Locate the cell with the specified text and output its [X, Y] center coordinate. 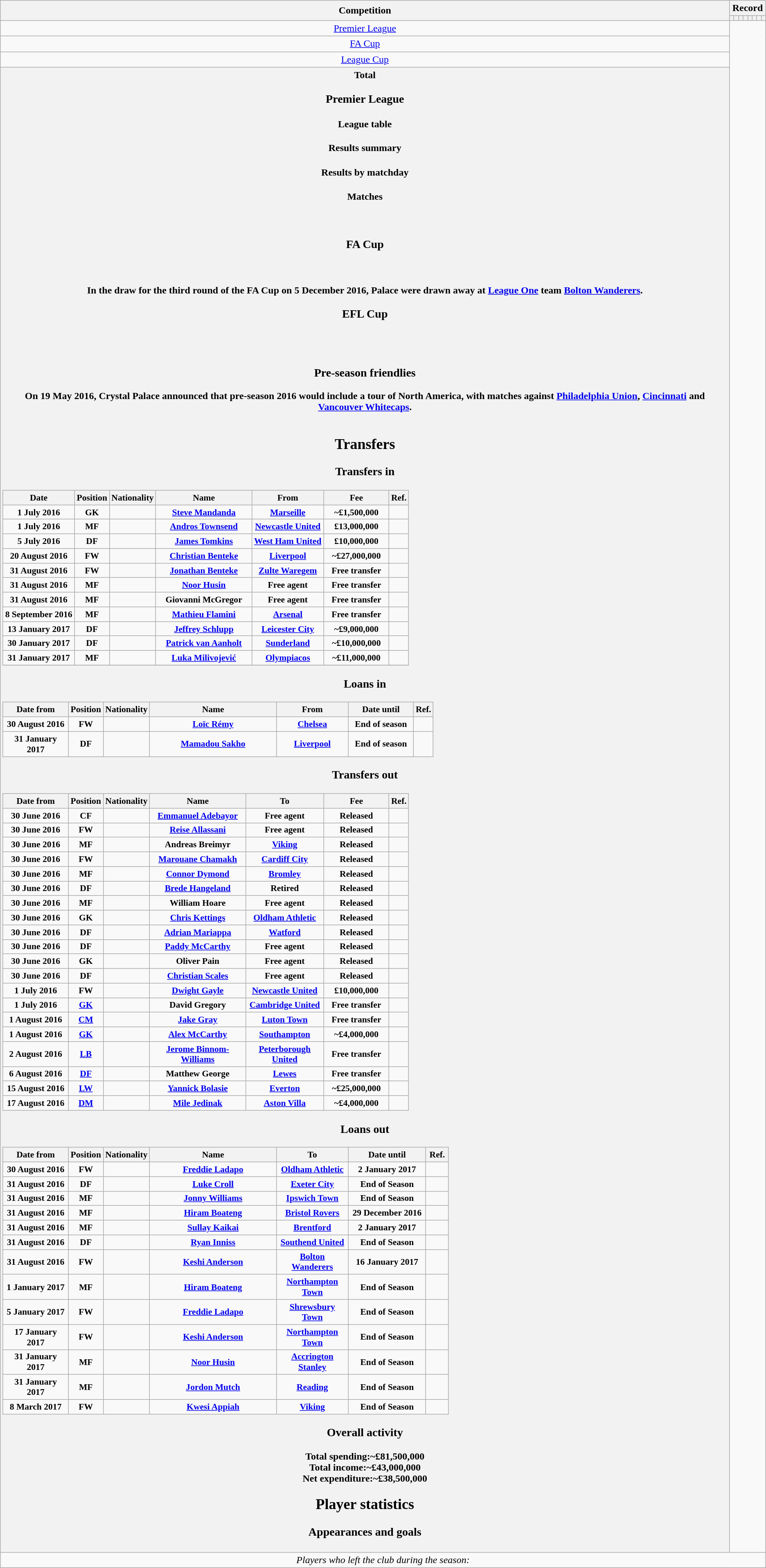
Luka Milivojević [204, 658]
CM [86, 1020]
William Hoare [198, 903]
Peterborough United [285, 1054]
Southend United [313, 1242]
Jerome Binnom-Williams [198, 1054]
Andreas Breimyr [198, 845]
Brentford [313, 1227]
5 January 2017 [36, 1312]
Patrick van Aanholt [204, 643]
League Cup [365, 59]
Sullay Kaikai [213, 1227]
Cambridge United [285, 1005]
Paddy McCarthy [198, 947]
Jeffrey Schlupp [204, 629]
8 September 2016 [38, 614]
Sunderland [288, 643]
Chelsea [313, 724]
Matthew George [198, 1074]
Mamadou Sakho [213, 744]
Players who left the club during the season: [383, 1560]
Everton [285, 1088]
Shrewsbury Town [313, 1312]
20 August 2016 [38, 556]
Jordon Mutch [213, 1387]
~£1,500,000 [356, 512]
Mathieu Flamini [204, 614]
Bristol Rovers [313, 1213]
Leicester City [288, 629]
Record [748, 8]
Giovanni McGregor [204, 600]
Olympiacos [288, 658]
Oliver Pain [198, 961]
Alex McCarthy [198, 1034]
FA Cup [365, 44]
Southampton [285, 1034]
James Tomkins [204, 541]
DM [86, 1103]
Luke Croll [213, 1184]
Exeter City [313, 1184]
Adrian Mariappa [198, 932]
Ryan Inniss [213, 1242]
Bolton Wanderers [313, 1262]
West Ham United [288, 541]
Emmanuel Adebayor [198, 815]
Bromley [285, 874]
Loïc Rémy [213, 724]
Luton Town [285, 1020]
16 January 2017 [387, 1262]
Mile Jedinak [198, 1103]
Jake Gray [198, 1020]
1 January 2017 [36, 1287]
Brede Hangeland [198, 889]
LB [86, 1054]
Arsenal [288, 614]
~£27,000,000 [356, 556]
29 December 2016 [387, 1213]
Christian Benteke [204, 556]
Jonathan Benteke [204, 571]
30 January 2017 [38, 643]
Andros Townsend [204, 527]
David Gregory [198, 1005]
~£9,000,000 [356, 629]
Premier League [365, 28]
Date [38, 498]
8 March 2017 [36, 1407]
Reise Allassani [198, 830]
6 August 2016 [36, 1074]
£13,000,000 [356, 527]
Zulte Waregem [288, 571]
Retired [285, 889]
Steve Mandanda [204, 512]
Marouane Chamakh [198, 859]
~£10,000,000 [356, 643]
~£25,000,000 [356, 1088]
15 August 2016 [36, 1088]
5 July 2016 [38, 541]
Aston Villa [285, 1103]
Dwight Gayle [198, 990]
Connor Dymond [198, 874]
13 January 2017 [38, 629]
Ipswich Town [313, 1198]
Yannick Bolasie [198, 1088]
LW [86, 1088]
CF [86, 815]
Kwesi Appiah [213, 1407]
Marseille [288, 512]
Lewes [285, 1074]
17 August 2016 [36, 1103]
Accrington Stanley [313, 1362]
2 August 2016 [36, 1054]
Cardiff City [285, 859]
~£11,000,000 [356, 658]
Competition [365, 11]
17 January 2017 [36, 1337]
Jonny Williams [213, 1198]
Chris Kettings [198, 918]
Watford [285, 932]
Reading [313, 1387]
Christian Scales [198, 976]
